Identify which cell holds the provided text, then report its (X, Y) central coordinate. 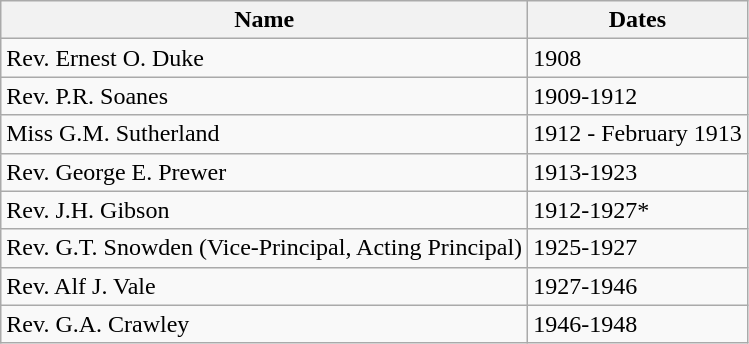
Miss G.M. Sutherland (264, 134)
1909-1912 (638, 96)
Dates (638, 20)
1925-1927 (638, 248)
1912 - February 1913 (638, 134)
Rev. Ernest O. Duke (264, 58)
1912-1927* (638, 210)
Rev. G.A. Crawley (264, 324)
Name (264, 20)
Rev. G.T. Snowden (Vice-Principal, Acting Principal) (264, 248)
Rev. J.H. Gibson (264, 210)
1913-1923 (638, 172)
Rev. Alf J. Vale (264, 286)
Rev. George E. Prewer (264, 172)
1908 (638, 58)
Rev. P.R. Soanes (264, 96)
1927-1946 (638, 286)
1946-1948 (638, 324)
